Locate the cell with the specified text and output its (X, Y) center coordinate. 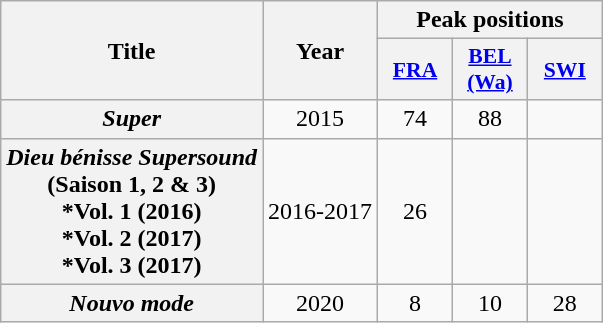
2020 (320, 303)
88 (490, 119)
2016-2017 (320, 211)
8 (416, 303)
Year (320, 50)
BEL (Wa) (490, 70)
Title (132, 50)
28 (564, 303)
Nouvo mode (132, 303)
Super (132, 119)
FRA (416, 70)
26 (416, 211)
Dieu bénisse Supersound(Saison 1, 2 & 3)*Vol. 1 (2016)*Vol. 2 (2017)*Vol. 3 (2017) (132, 211)
10 (490, 303)
74 (416, 119)
Peak positions (490, 20)
2015 (320, 119)
SWI (564, 70)
